Extract the [X, Y] coordinate from the center of the cell holding the provided text.  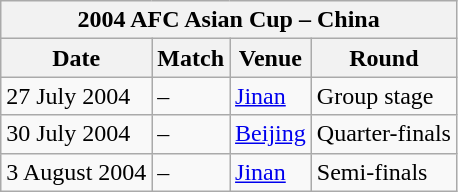
Match [191, 58]
Venue [271, 58]
27 July 2004 [76, 96]
30 July 2004 [76, 134]
3 August 2004 [76, 172]
2004 AFC Asian Cup – China [229, 20]
Date [76, 58]
Quarter-finals [384, 134]
Group stage [384, 96]
Semi-finals [384, 172]
Round [384, 58]
Beijing [271, 134]
